Provide the (X, Y) coordinate of the cell's center where the given text is located.  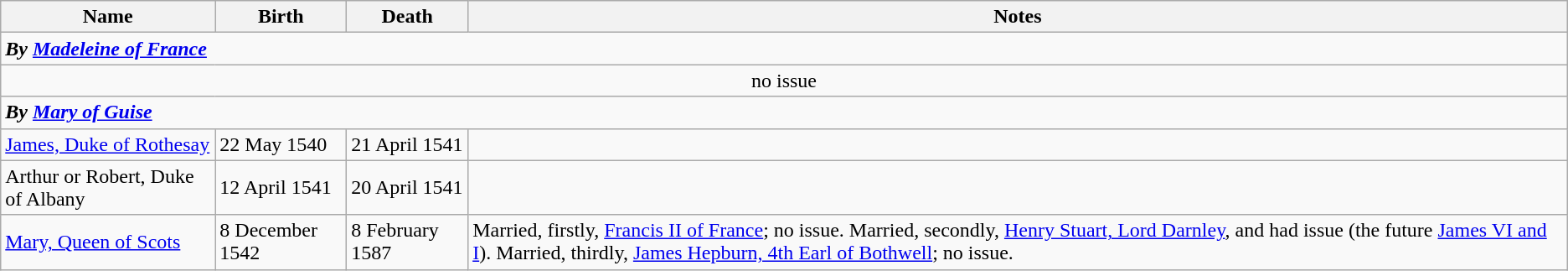
By Mary of Guise (784, 112)
Name (108, 17)
Mary, Queen of Scots (108, 242)
Notes (1019, 17)
Birth (281, 17)
Arthur or Robert, Duke of Albany (108, 188)
8 December 1542 (281, 242)
12 April 1541 (281, 188)
8 February 1587 (407, 242)
By Madeleine of France (784, 49)
Death (407, 17)
21 April 1541 (407, 144)
no issue (784, 81)
James, Duke of Rothesay (108, 144)
22 May 1540 (281, 144)
20 April 1541 (407, 188)
